Locate the cell with the specified text and output its [X, Y] center coordinate. 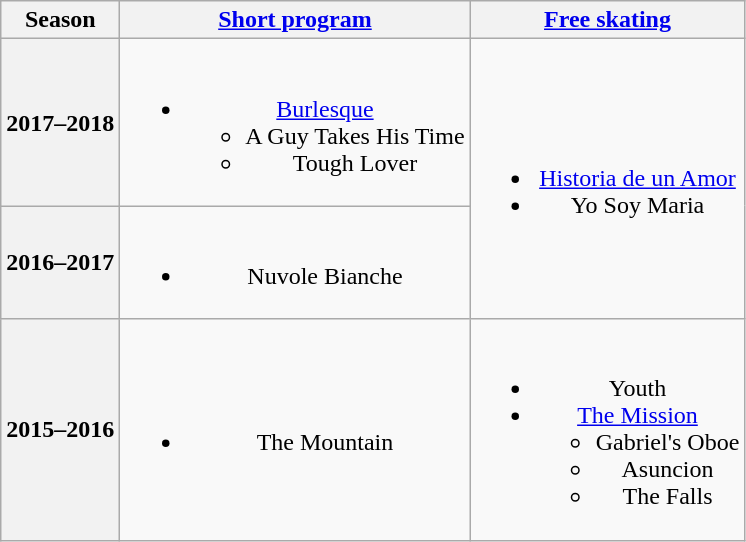
Season [60, 20]
Nuvole Bianche [295, 262]
2017–2018 [60, 122]
Free skating [608, 20]
2015–2016 [60, 430]
BurlesqueA Guy Takes His Time Tough Lover [295, 122]
Short program [295, 20]
2016–2017 [60, 262]
Historia de un Amor Yo Soy Maria [608, 179]
The Mountain [295, 430]
Youth The Mission Gabriel's OboeAsuncionThe Falls [608, 430]
